Provide the [X, Y] coordinate of the cell's center where the given text is located.  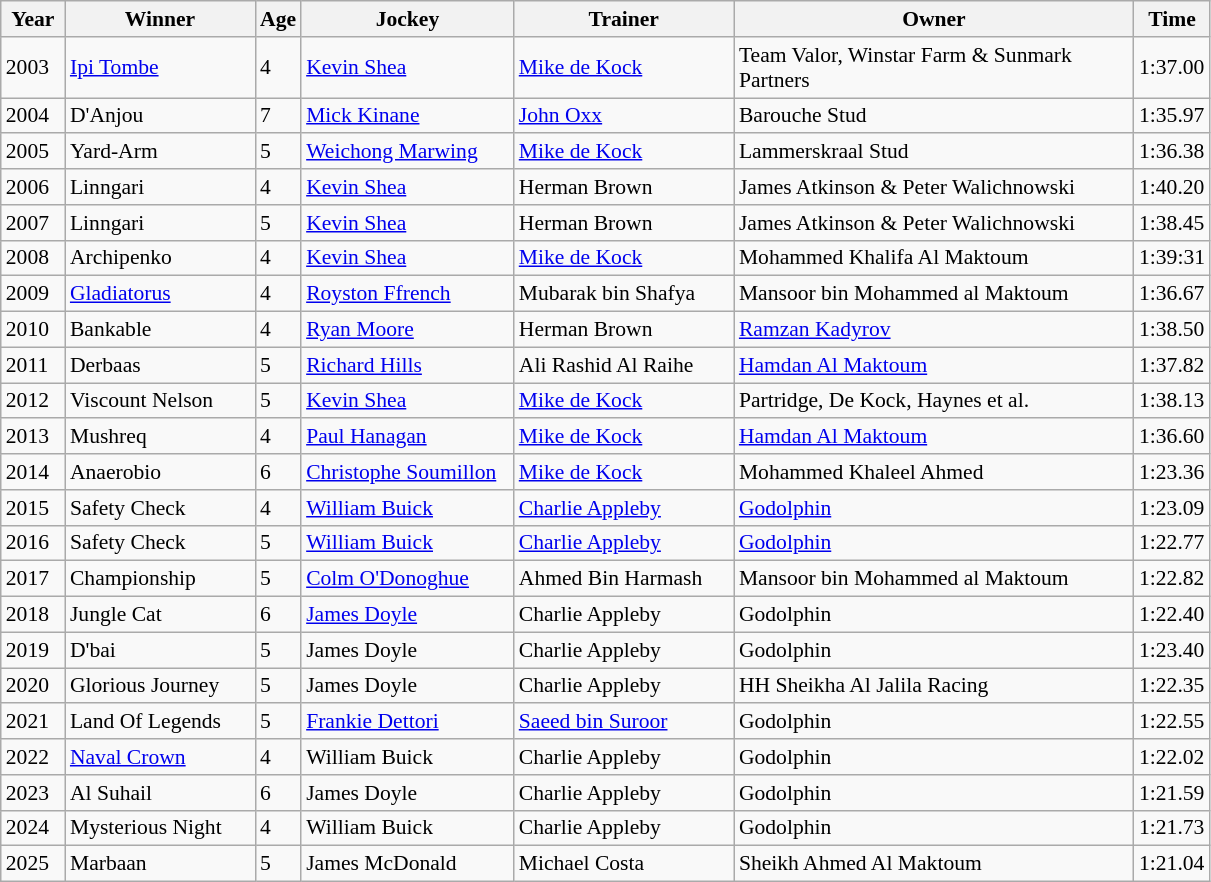
Owner [934, 19]
2005 [33, 152]
1:23.09 [1172, 508]
Mick Kinane [408, 116]
2019 [33, 650]
Viscount Nelson [160, 401]
Ramzan Kadyrov [934, 330]
Sheikh Ahmed Al Maktoum [934, 864]
Yard-Arm [160, 152]
John Oxx [624, 116]
1:21.04 [1172, 864]
Marbaan [160, 864]
Championship [160, 579]
Ahmed Bin Harmash [624, 579]
Al Suhail [160, 793]
2018 [33, 615]
Weichong Marwing [408, 152]
Colm O'Donoghue [408, 579]
1:23.36 [1172, 472]
2011 [33, 365]
2024 [33, 828]
James McDonald [408, 864]
2014 [33, 472]
Frankie Dettori [408, 722]
2009 [33, 294]
Mysterious Night [160, 828]
7 [278, 116]
Bankable [160, 330]
Royston Ffrench [408, 294]
Trainer [624, 19]
Jockey [408, 19]
2015 [33, 508]
2021 [33, 722]
Barouche Stud [934, 116]
2017 [33, 579]
Age [278, 19]
Ryan Moore [408, 330]
1:22.77 [1172, 543]
1:40.20 [1172, 187]
2023 [33, 793]
1:37.00 [1172, 68]
2008 [33, 258]
Anaerobio [160, 472]
Saeed bin Suroor [624, 722]
2007 [33, 223]
Team Valor, Winstar Farm & Sunmark Partners [934, 68]
Ali Rashid Al Raihe [624, 365]
Mushreq [160, 437]
1:36.38 [1172, 152]
Naval Crown [160, 757]
HH Sheikha Al Jalila Racing [934, 686]
1:21.73 [1172, 828]
D'Anjou [160, 116]
1:36.60 [1172, 437]
2025 [33, 864]
1:38.45 [1172, 223]
2010 [33, 330]
Paul Hanagan [408, 437]
Mubarak bin Shafya [624, 294]
1:22.02 [1172, 757]
Partridge, De Kock, Haynes et al. [934, 401]
Year [33, 19]
Mohammed Khaleel Ahmed [934, 472]
Glorious Journey [160, 686]
Derbaas [160, 365]
Gladiatorus [160, 294]
1:22.40 [1172, 615]
Mohammed Khalifa Al Maktoum [934, 258]
1:37.82 [1172, 365]
1:35.97 [1172, 116]
Richard Hills [408, 365]
D'bai [160, 650]
1:22.82 [1172, 579]
1:38.13 [1172, 401]
1:22.35 [1172, 686]
2012 [33, 401]
1:21.59 [1172, 793]
2004 [33, 116]
1:38.50 [1172, 330]
1:22.55 [1172, 722]
Jungle Cat [160, 615]
Lammerskraal Stud [934, 152]
2006 [33, 187]
Archipenko [160, 258]
2003 [33, 68]
2016 [33, 543]
Michael Costa [624, 864]
Christophe Soumillon [408, 472]
2022 [33, 757]
1:36.67 [1172, 294]
Land Of Legends [160, 722]
Time [1172, 19]
Winner [160, 19]
2013 [33, 437]
1:23.40 [1172, 650]
Ipi Tombe [160, 68]
2020 [33, 686]
1:39:31 [1172, 258]
